Output the (X, Y) coordinate of the center of the cell containing the given text.  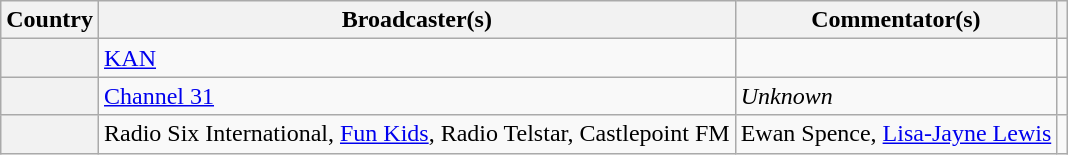
KAN (416, 58)
Country (50, 20)
Broadcaster(s) (416, 20)
Radio Six International, Fun Kids, Radio Telstar, Castlepoint FM (416, 134)
Channel 31 (416, 96)
Unknown (896, 96)
Ewan Spence, Lisa-Jayne Lewis (896, 134)
Commentator(s) (896, 20)
